Provide the [x, y] coordinate of the cell's center where the given text is located.  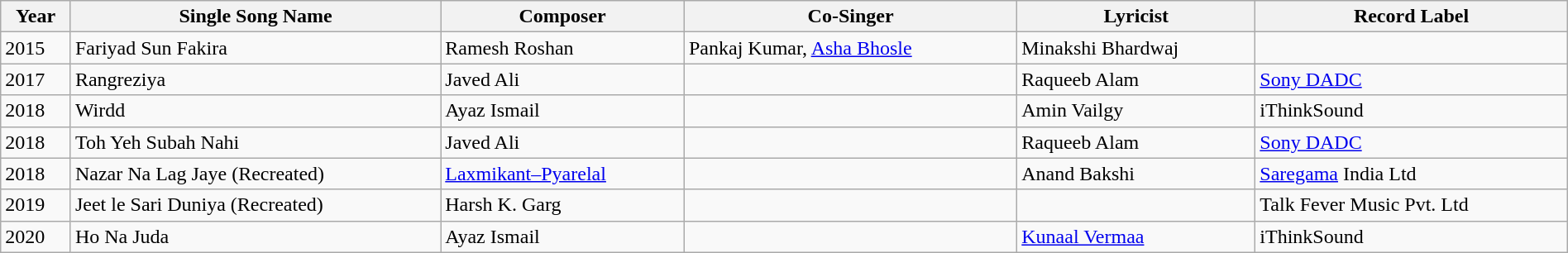
Ramesh Roshan [562, 48]
Ho Na Juda [255, 236]
Saregama India Ltd [1411, 174]
Jeet le Sari Duniya (Recreated) [255, 205]
Minakshi Bhardwaj [1136, 48]
Co-Singer [850, 17]
Anand Bakshi [1136, 174]
Single Song Name [255, 17]
Wirdd [255, 111]
Laxmikant–Pyarelal [562, 174]
Lyricist [1136, 17]
Nazar Na Lag Jaye (Recreated) [255, 174]
Harsh K. Garg [562, 205]
2015 [36, 48]
2017 [36, 79]
2019 [36, 205]
Talk Fever Music Pvt. Ltd [1411, 205]
Amin Vailgy [1136, 111]
Year [36, 17]
Composer [562, 17]
Rangreziya [255, 79]
Record Label [1411, 17]
Kunaal Vermaa [1136, 236]
2020 [36, 236]
Pankaj Kumar, Asha Bhosle [850, 48]
Fariyad Sun Fakira [255, 48]
Toh Yeh Subah Nahi [255, 142]
